Extract the [X, Y] coordinate from the center of the cell holding the provided text.  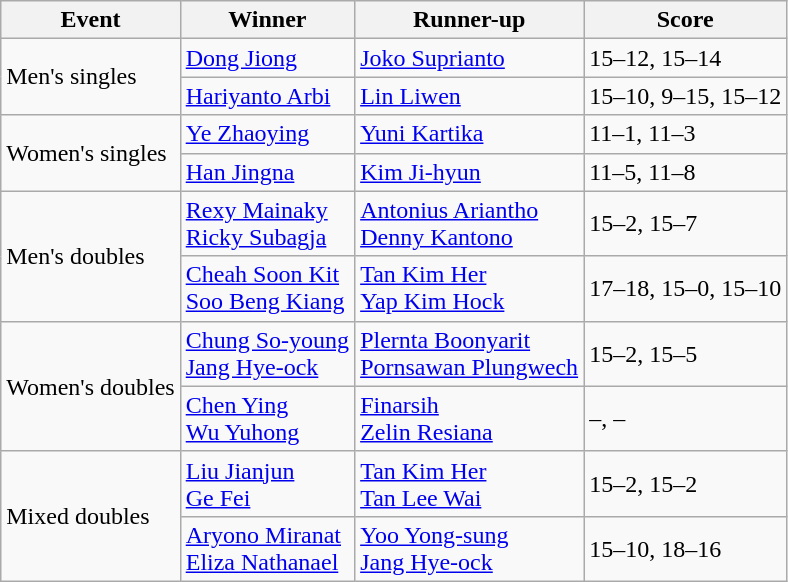
–, – [686, 418]
Score [686, 20]
Mixed doubles [90, 516]
Antonius Ariantho Denny Kantono [470, 224]
Tan Kim Her Tan Lee Wai [470, 484]
Chen Ying Wu Yuhong [267, 418]
Rexy Mainaky Ricky Subagja [267, 224]
Event [90, 20]
Tan Kim Her Yap Kim Hock [470, 288]
Yuni Kartika [470, 134]
Chung So-young Jang Hye-ock [267, 354]
11–5, 11–8 [686, 172]
15–10, 18–16 [686, 548]
Women's singles [90, 153]
11–1, 11–3 [686, 134]
Liu Jianjun Ge Fei [267, 484]
Ye Zhaoying [267, 134]
Men's singles [90, 77]
Joko Suprianto [470, 58]
Winner [267, 20]
Runner-up [470, 20]
15–2, 15–5 [686, 354]
Cheah Soon Kit Soo Beng Kiang [267, 288]
Dong Jiong [267, 58]
Women's doubles [90, 386]
15–2, 15–2 [686, 484]
15–10, 9–15, 15–12 [686, 96]
Yoo Yong-sung Jang Hye-ock [470, 548]
Lin Liwen [470, 96]
Kim Ji-hyun [470, 172]
Plernta Boonyarit Pornsawan Plungwech [470, 354]
Finarsih Zelin Resiana [470, 418]
15–12, 15–14 [686, 58]
Han Jingna [267, 172]
17–18, 15–0, 15–10 [686, 288]
Aryono Miranat Eliza Nathanael [267, 548]
Hariyanto Arbi [267, 96]
15–2, 15–7 [686, 224]
Men's doubles [90, 256]
